Detect which cell encompasses the target text, then output its [x, y] center coordinate. 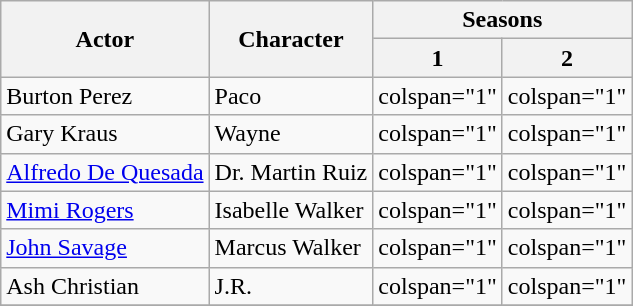
2 [567, 58]
John Savage [105, 248]
Gary Kraus [105, 134]
J.R. [291, 286]
Actor [105, 39]
Alfredo De Quesada [105, 172]
Burton Perez [105, 96]
Marcus Walker [291, 248]
Mimi Rogers [105, 210]
Seasons [502, 20]
1 [438, 58]
Isabelle Walker [291, 210]
Ash Christian [105, 286]
Wayne [291, 134]
Paco [291, 96]
Character [291, 39]
Dr. Martin Ruiz [291, 172]
